From the cell containing the given text, extract its center point as (X, Y) coordinate. 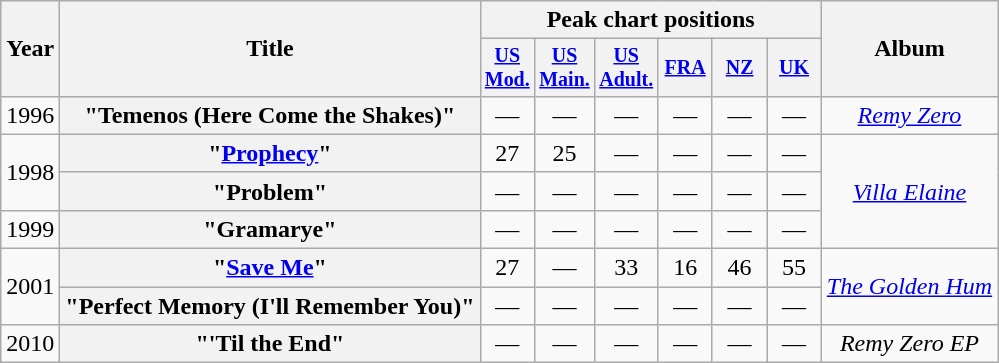
"Prophecy" (270, 153)
UK (794, 68)
2010 (30, 344)
US Mod. (507, 68)
Album (909, 49)
1996 (30, 115)
Villa Elaine (909, 191)
"Save Me" (270, 268)
NZ (739, 68)
US Adult. (626, 68)
"Problem" (270, 191)
Remy Zero (909, 115)
Year (30, 49)
1999 (30, 229)
55 (794, 268)
Peak chart positions (650, 20)
FRA (685, 68)
46 (739, 268)
Remy Zero EP (909, 344)
1998 (30, 172)
"Temenos (Here Come the Shakes)" (270, 115)
"'Til the End" (270, 344)
The Golden Hum (909, 287)
25 (564, 153)
"Gramarye" (270, 229)
Title (270, 49)
US Main. (564, 68)
33 (626, 268)
2001 (30, 287)
"Perfect Memory (I'll Remember You)" (270, 306)
16 (685, 268)
